Extract the [x, y] coordinate from the center of the cell holding the provided text.  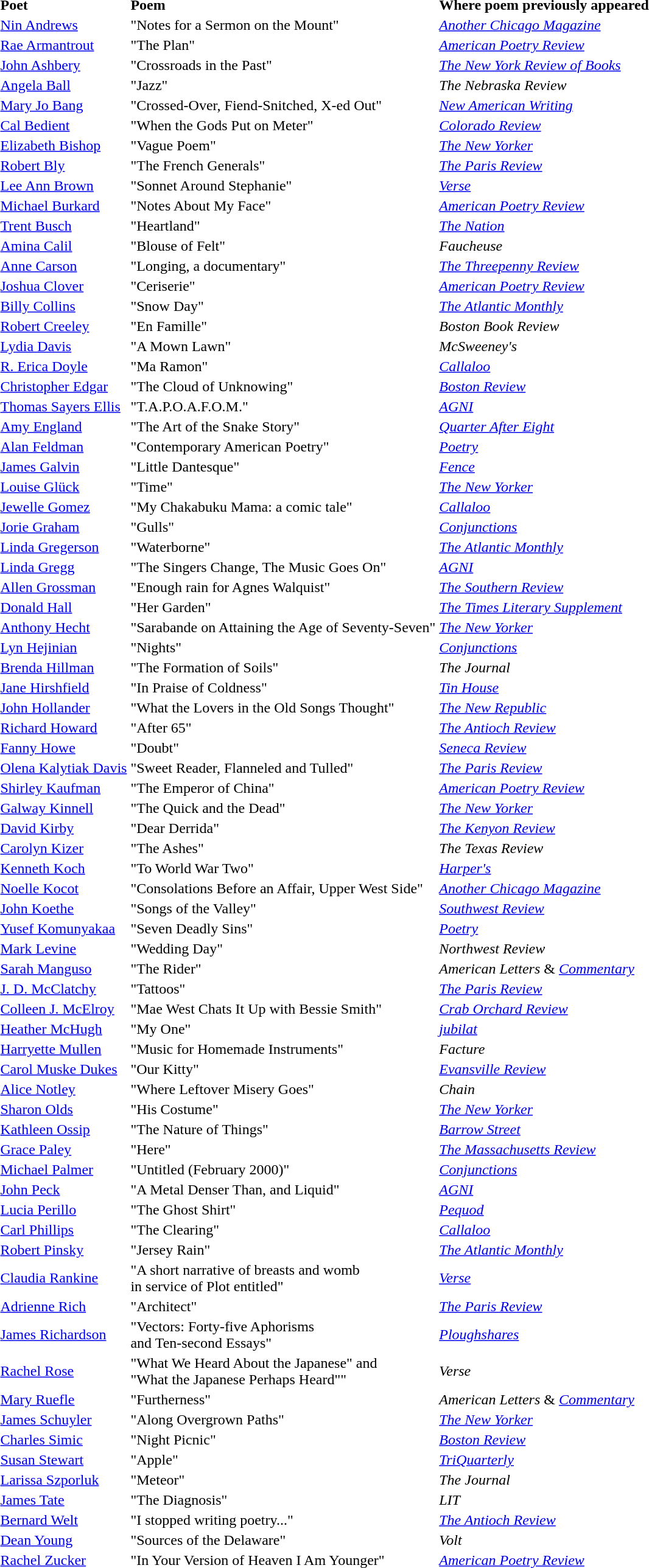
"A Metal Denser Than, and Liquid" [283, 1190]
"The Ashes" [283, 848]
"Sarabande on Attaining the Age of Seventy-Seven" [283, 627]
"Sonnet Around Stephanie" [283, 186]
"Songs of the Valley" [283, 908]
"Mae West Chats It Up with Bessie Smith" [283, 1009]
"The Diagnosis" [283, 1500]
"Seven Deadly Sins" [283, 929]
"The Ghost Shirt" [283, 1210]
"The Art of the Snake Story" [283, 427]
"Contemporary American Poetry" [283, 447]
"My One" [283, 1029]
"Here" [283, 1149]
"Enough rain for Agnes Walquist" [283, 587]
"The Cloud of Unknowing" [283, 386]
"To World War Two" [283, 868]
"Blouse of Felt" [283, 246]
"Ma Ramon" [283, 366]
"A short narrative of breasts and womb in service of Plot entitled" [283, 1278]
"The Quick and the Dead" [283, 808]
"Notes for a Sermon on the Mount" [283, 25]
"Consolations Before an Affair, Upper West Side" [283, 888]
"In Praise of Coldness" [283, 688]
"Waterborne" [283, 547]
"His Costume" [283, 1109]
"When the Gods Put on Meter" [283, 125]
"Ceriserie" [283, 286]
"The Clearing" [283, 1230]
"Doubt" [283, 748]
"Apple" [283, 1460]
"The Emperor of China" [283, 788]
"Jazz" [283, 85]
"Longing, a documentary" [283, 266]
"Time" [283, 487]
"Dear Derrida" [283, 828]
"A Mown Lawn" [283, 346]
"After 65" [283, 728]
"What the Lovers in the Old Songs Thought" [283, 708]
"Nights" [283, 647]
"Sources of the Delaware" [283, 1540]
"Snow Day" [283, 306]
"What We Heard About the Japanese" and "What the Japanese Perhaps Heard"" [283, 1371]
"Sweet Reader, Flanneled and Tulled" [283, 768]
"Crossroads in the Past" [283, 65]
"Meteor" [283, 1480]
"Untitled (February 2000)" [283, 1169]
"Heartland" [283, 226]
"Along Overgrown Paths" [283, 1420]
"Furtherness" [283, 1399]
"Notes About My Face" [283, 206]
"The Plan" [283, 45]
"Gulls" [283, 527]
"I stopped writing poetry..." [283, 1520]
"Vectors: Forty-five Aphorisms and Ten-second Essays" [283, 1335]
"Night Picnic" [283, 1440]
"Wedding Day" [283, 949]
"Her Garden" [283, 607]
"Vague Poem" [283, 145]
"The Singers Change, The Music Goes On" [283, 567]
"My Chakabuku Mama: a comic tale" [283, 507]
"The Nature of Things" [283, 1129]
"Jersey Rain" [283, 1250]
"Music for Homemade Instruments" [283, 1049]
"Where Leftover Misery Goes" [283, 1089]
"Our Kitty" [283, 1069]
"Little Dantesque" [283, 467]
"T.A.P.O.A.F.O.M." [283, 406]
"The Rider" [283, 969]
"Architect" [283, 1306]
"Crossed-Over, Fiend-Snitched, X-ed Out" [283, 105]
"Tattoos" [283, 989]
"The Formation of Soils" [283, 667]
"En Famille" [283, 326]
"The French Generals" [283, 166]
